Detect which cell encompasses the target text, then output its (x, y) center coordinate. 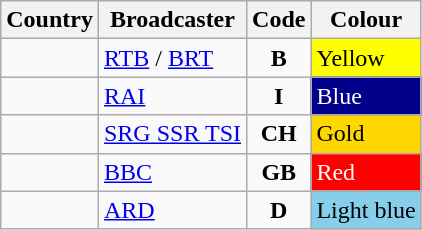
Blue (366, 96)
BBC (172, 172)
Red (366, 172)
Country (50, 20)
GB (279, 172)
Colour (366, 20)
B (279, 58)
CH (279, 134)
SRG SSR TSI (172, 134)
RAI (172, 96)
D (279, 210)
RTB / BRT (172, 58)
Yellow (366, 58)
Broadcaster (172, 20)
I (279, 96)
Code (279, 20)
ARD (172, 210)
Gold (366, 134)
Light blue (366, 210)
